Pinpoint the cell where the given text exists, returning its [X, Y] midpoint coordinate. 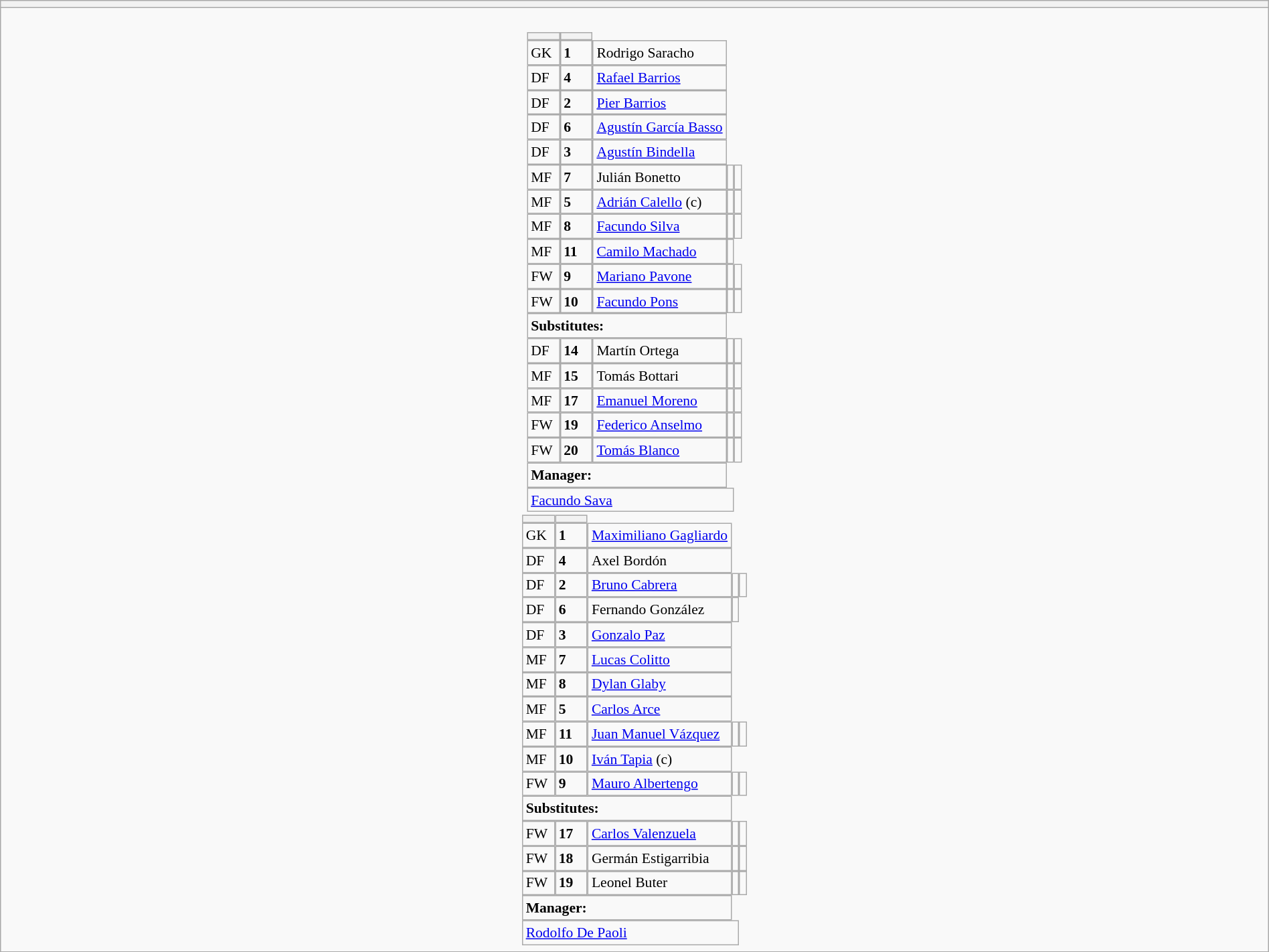
Rafael Barrios [660, 78]
Rodolfo De Paoli [630, 933]
Mauro Albertengo [660, 784]
Gonzalo Paz [660, 634]
Camilo Machado [660, 252]
Emanuel Moreno [660, 400]
Facundo Pons [660, 301]
Carlos Valenzuela [660, 834]
Martín Ortega [660, 351]
Lucas Colitto [660, 660]
Mariano Pavone [660, 276]
Axel Bordón [660, 561]
Rodrigo Saracho [660, 52]
15 [576, 376]
Adrián Calello (c) [660, 202]
Facundo Silva [660, 226]
14 [576, 351]
Federico Anselmo [660, 425]
Bruno Cabrera [660, 585]
20 [576, 450]
Tomás Bottari [660, 376]
Maximiliano Gagliardo [660, 535]
Agustín Bindella [660, 153]
Leonel Buter [660, 883]
Germán Estigarribia [660, 858]
Julián Bonetto [660, 177]
Tomás Blanco [660, 450]
18 [572, 858]
Dylan Glaby [660, 684]
Carlos Arce [660, 709]
Agustín García Basso [660, 127]
Juan Manuel Vázquez [660, 735]
Facundo Sava [630, 500]
Iván Tapia (c) [660, 759]
Pier Barrios [660, 103]
Fernando González [660, 610]
